Detect which cell encompasses the target text, then output its (x, y) center coordinate. 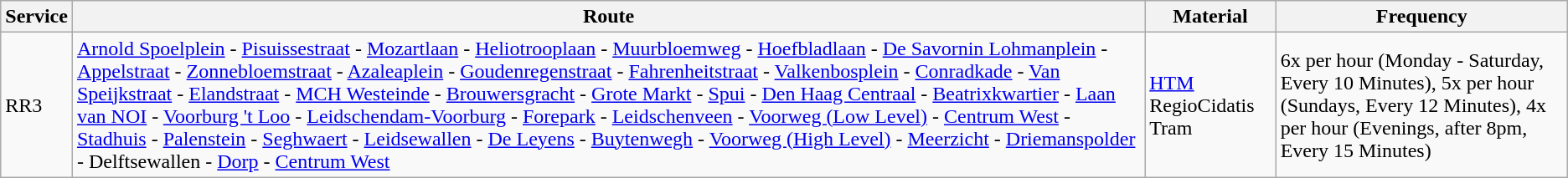
HTM RegioCidatis Tram (1210, 105)
6x per hour (Monday - Saturday, Every 10 Minutes), 5x per hour (Sundays, Every 12 Minutes), 4x per hour (Evenings, after 8pm, Every 15 Minutes) (1421, 105)
Service (37, 17)
Route (608, 17)
RR3 (37, 105)
Frequency (1421, 17)
Material (1210, 17)
